Identify which cell holds the provided text, then report its [x, y] central coordinate. 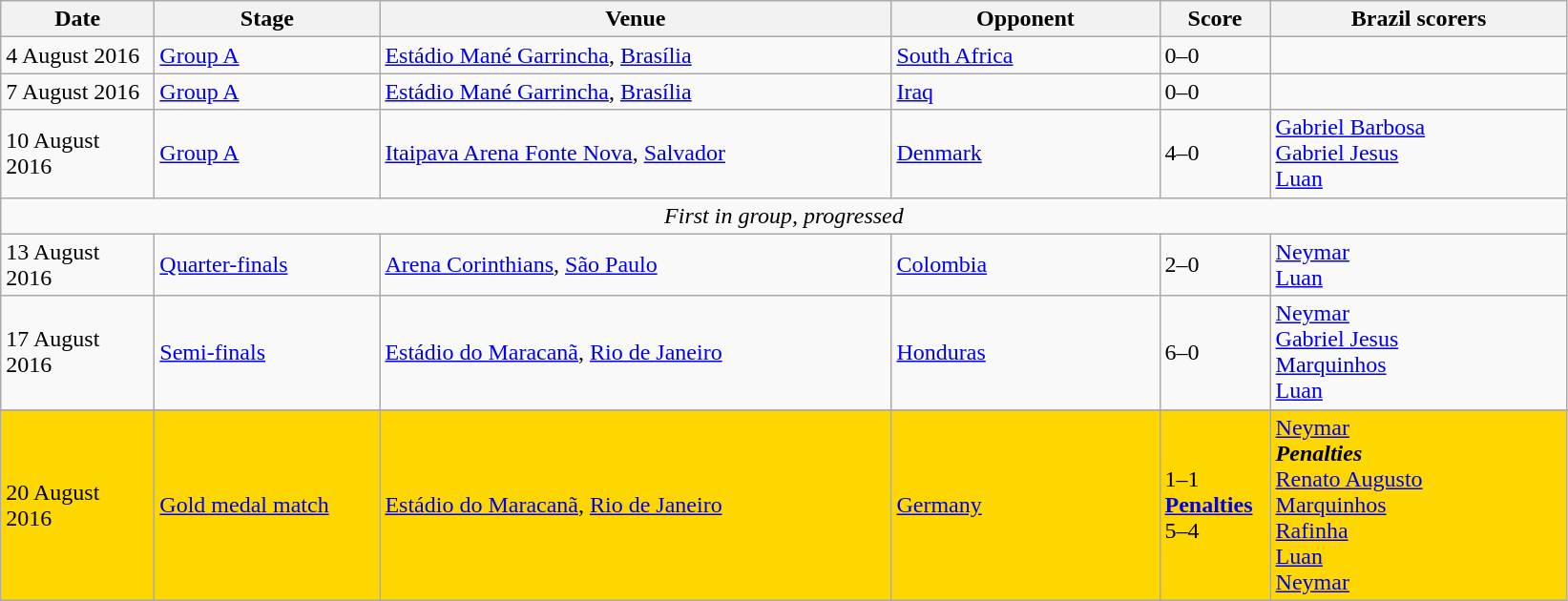
Colombia [1025, 265]
10 August 2016 [78, 154]
Honduras [1025, 353]
Gabriel Barbosa Gabriel Jesus Luan [1418, 154]
Quarter-finals [267, 265]
7 August 2016 [78, 92]
Gold medal match [267, 505]
Semi-finals [267, 353]
Neymar Luan [1418, 265]
2–0 [1215, 265]
17 August 2016 [78, 353]
13 August 2016 [78, 265]
Stage [267, 19]
Itaipava Arena Fonte Nova, Salvador [636, 154]
Denmark [1025, 154]
4–0 [1215, 154]
Neymar Penalties Renato Augusto Marquinhos Rafinha Luan Neymar [1418, 505]
South Africa [1025, 55]
4 August 2016 [78, 55]
First in group, progressed [784, 216]
Venue [636, 19]
Arena Corinthians, São Paulo [636, 265]
Germany [1025, 505]
Brazil scorers [1418, 19]
6–0 [1215, 353]
20 August 2016 [78, 505]
Score [1215, 19]
Date [78, 19]
1–1 Penalties 5–4 [1215, 505]
Opponent [1025, 19]
Neymar Gabriel Jesus Marquinhos Luan [1418, 353]
Iraq [1025, 92]
